Return the [x, y] coordinate for the center point of the cell that contains the specified text.  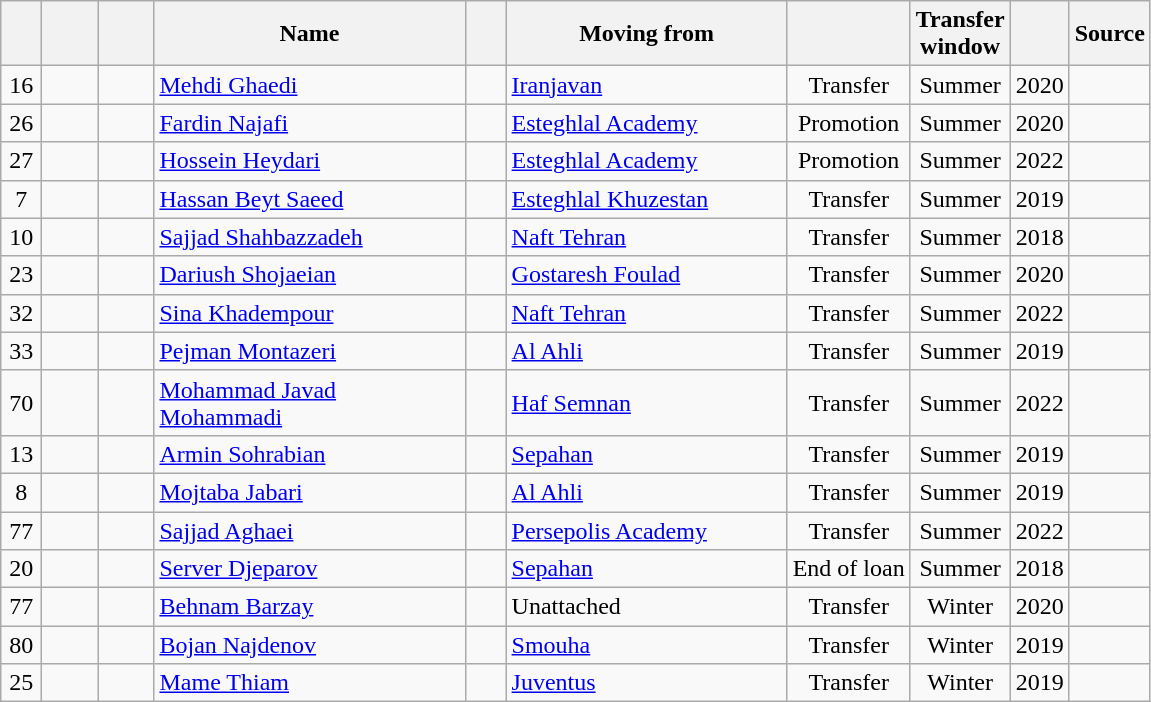
13 [22, 454]
Behnam Barzay [310, 607]
Esteghlal Khuzestan [646, 199]
27 [22, 161]
Mame Thiam [310, 683]
10 [22, 237]
Haf Semnan [646, 402]
Moving from [646, 34]
32 [22, 313]
16 [22, 85]
End of loan [848, 569]
Transferwindow [960, 34]
80 [22, 645]
Mehdi Ghaedi [310, 85]
Armin Sohrabian [310, 454]
70 [22, 402]
Hassan Beyt Saeed [310, 199]
Persepolis Academy [646, 531]
Bojan Najdenov [310, 645]
Smouha [646, 645]
33 [22, 351]
Mohammad Javad Mohammadi [310, 402]
Juventus [646, 683]
25 [22, 683]
Iranjavan [646, 85]
20 [22, 569]
Pejman Montazeri [310, 351]
Sajjad Aghaei [310, 531]
Server Djeparov [310, 569]
Sina Khadempour [310, 313]
Source [1110, 34]
Gostaresh Foulad [646, 275]
7 [22, 199]
23 [22, 275]
Fardin Najafi [310, 123]
Hossein Heydari [310, 161]
Sajjad Shahbazzadeh [310, 237]
Mojtaba Jabari [310, 492]
Dariush Shojaeian [310, 275]
Unattached [646, 607]
8 [22, 492]
26 [22, 123]
Name [310, 34]
